For the text-containing cell, return its midpoint in [x, y] coordinate format. 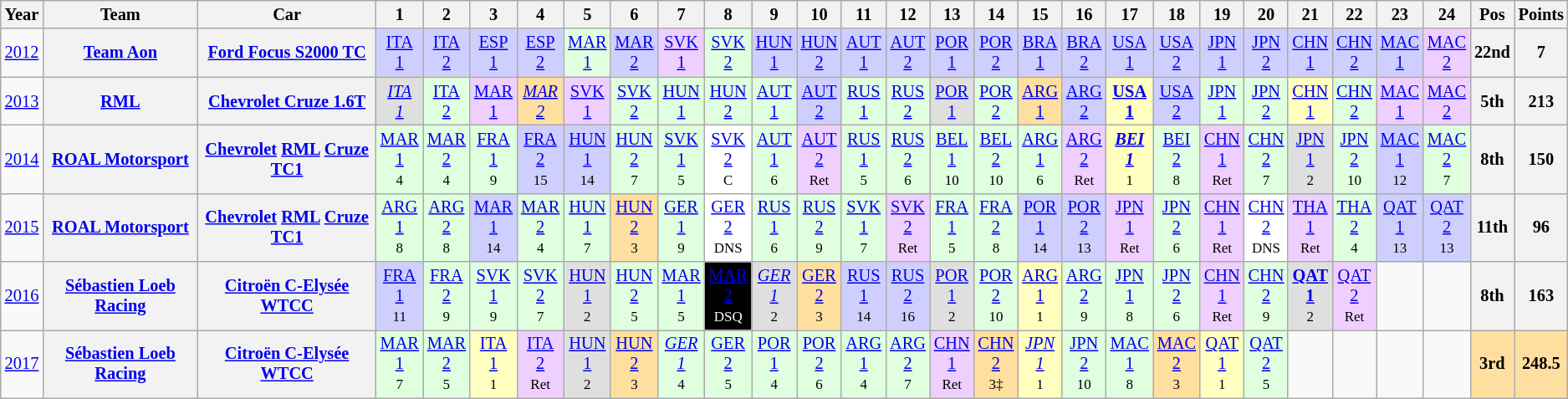
QAT11 [1223, 364]
2017 [22, 364]
CHN2DNS [1266, 228]
FRA111 [400, 296]
HUN27 [634, 159]
POR26 [820, 364]
10 [820, 14]
RML [120, 101]
ARG27 [908, 364]
13 [952, 14]
2016 [22, 296]
Chevrolet Cruze 1.6T [288, 101]
22 [1355, 14]
20 [1266, 14]
FRA15 [952, 228]
JPN11 [1040, 364]
6 [634, 14]
ITA2Ret [540, 364]
21 [1310, 14]
MAR2DSQ [728, 296]
ARG1 [1040, 101]
GER25 [728, 364]
5 [587, 14]
150 [1541, 159]
SVK2Ret [908, 228]
GER2DNS [728, 228]
BEL210 [997, 159]
11th [1492, 228]
RUS2 [908, 101]
BRA1 [1040, 53]
Team [120, 14]
248.5 [1541, 364]
AUT16 [774, 159]
POR213 [1084, 228]
THA1Ret [1310, 228]
14 [997, 14]
RUS114 [863, 296]
19 [1223, 14]
SVK2C [728, 159]
2014 [22, 159]
SVK27 [540, 296]
MAR14 [400, 159]
QAT113 [1400, 228]
Points [1541, 14]
BEL110 [952, 159]
MAR25 [447, 364]
QAT2Ret [1355, 296]
22nd [1492, 53]
QAT12 [1310, 296]
Team Aon [120, 53]
SVK17 [863, 228]
ARG28 [447, 228]
2012 [22, 53]
15 [1040, 14]
96 [1541, 228]
MAR17 [400, 364]
17 [1130, 14]
2013 [22, 101]
POR14 [774, 364]
163 [1541, 296]
ARG16 [1040, 159]
SVK19 [493, 296]
CHN29 [1266, 296]
Ford Focus S2000 TC [288, 53]
Pos [1492, 14]
HUN17 [587, 228]
HUN25 [634, 296]
MAC112 [1400, 159]
RUS29 [820, 228]
QAT213 [1447, 228]
2 [447, 14]
4 [540, 14]
GER19 [681, 228]
Car [288, 14]
16 [1084, 14]
ARG2Ret [1084, 159]
Year [22, 14]
RUS15 [863, 159]
ARG29 [1084, 296]
GER12 [774, 296]
MAR114 [493, 228]
MAC23 [1177, 364]
QAT25 [1266, 364]
POR210 [997, 296]
ARG2 [1084, 101]
5th [1492, 101]
HUN114 [587, 159]
BEI28 [1177, 159]
1 [400, 14]
JPN12 [1310, 159]
11 [863, 14]
213 [1541, 101]
18 [1177, 14]
FRA215 [540, 159]
RUS16 [774, 228]
CHN27 [1266, 159]
AUT2Ret [820, 159]
RUS1 [863, 101]
ARG18 [400, 228]
8 [728, 14]
3 [493, 14]
3rd [1492, 364]
POR114 [1040, 228]
MAC18 [1130, 364]
RUS26 [908, 159]
ARG11 [1040, 296]
THA24 [1355, 228]
MAR15 [681, 296]
2015 [22, 228]
JPN1Ret [1130, 228]
FRA29 [447, 296]
ITA11 [493, 364]
SVK15 [681, 159]
BEI11 [1130, 159]
12 [908, 14]
FRA28 [997, 228]
CHN23‡ [997, 364]
ESP2 [540, 53]
POR12 [952, 296]
BRA2 [1084, 53]
FRA19 [493, 159]
MAC27 [1447, 159]
GER23 [820, 296]
24 [1447, 14]
GER14 [681, 364]
JPN18 [1130, 296]
23 [1400, 14]
RUS216 [908, 296]
9 [774, 14]
ARG14 [863, 364]
ESP1 [493, 53]
